Capture the cell that displays the provided text and extract its (x, y) central coordinate. 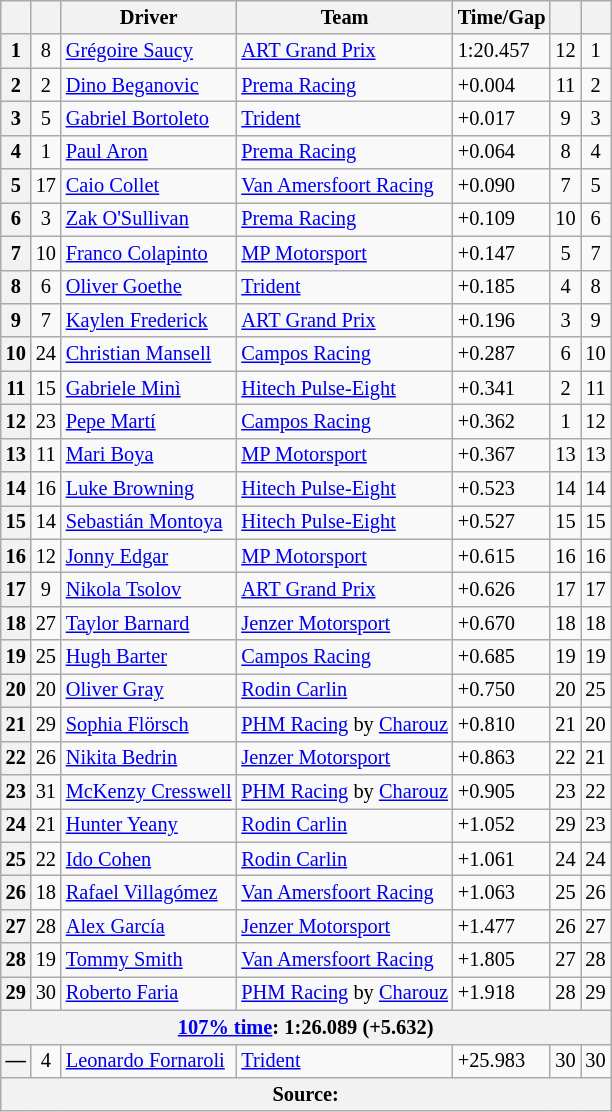
Nikita Bedrin (149, 758)
+1.805 (502, 960)
Alex García (149, 926)
+0.685 (502, 657)
Sophia Flörsch (149, 724)
+0.287 (502, 354)
+0.109 (502, 219)
Caio Collet (149, 186)
+0.750 (502, 690)
+0.626 (502, 589)
+0.147 (502, 253)
Taylor Barnard (149, 623)
Roberto Faria (149, 993)
Leonardo Fornaroli (149, 1061)
Sebastián Montoya (149, 522)
+0.670 (502, 623)
Driver (149, 17)
Ido Cohen (149, 859)
Christian Mansell (149, 354)
+1.061 (502, 859)
Team (344, 17)
Luke Browning (149, 489)
+0.341 (502, 388)
Gabriele Minì (149, 388)
— (16, 1061)
+0.064 (502, 152)
+1.918 (502, 993)
Time/Gap (502, 17)
Gabriel Bortoleto (149, 118)
+0.362 (502, 421)
Tommy Smith (149, 960)
Dino Beganovic (149, 85)
31 (46, 791)
Oliver Gray (149, 690)
Source: (306, 1094)
Kaylen Frederick (149, 320)
+0.004 (502, 85)
Grégoire Saucy (149, 51)
Jonny Edgar (149, 556)
+0.367 (502, 455)
+25.983 (502, 1061)
+0.523 (502, 489)
Nikola Tsolov (149, 589)
+0.017 (502, 118)
107% time: 1:26.089 (+5.632) (306, 1027)
Rafael Villagómez (149, 892)
+0.810 (502, 724)
McKenzy Cresswell (149, 791)
Oliver Goethe (149, 287)
+1.063 (502, 892)
+0.196 (502, 320)
Hunter Yeany (149, 825)
Mari Boya (149, 455)
+1.052 (502, 825)
+1.477 (502, 926)
+0.905 (502, 791)
+0.863 (502, 758)
Franco Colapinto (149, 253)
+0.090 (502, 186)
Paul Aron (149, 152)
Pepe Martí (149, 421)
+0.185 (502, 287)
+0.615 (502, 556)
Hugh Barter (149, 657)
Zak O'Sullivan (149, 219)
1:20.457 (502, 51)
+0.527 (502, 522)
